Determine the [X, Y] coordinate at the center of the cell enclosing the given text.  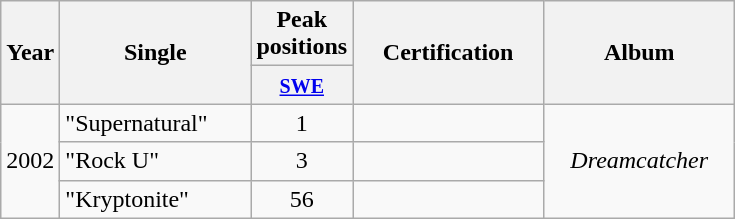
Certification [448, 52]
56 [302, 199]
Album [640, 52]
Dreamcatcher [640, 161]
3 [302, 161]
2002 [30, 161]
1 [302, 123]
"Rock U" [156, 161]
"Supernatural" [156, 123]
Single [156, 52]
Peak positions [302, 34]
"Kryptonite" [156, 199]
SWE [302, 85]
Year [30, 52]
